Identify which cell holds the provided text, then report its [x, y] central coordinate. 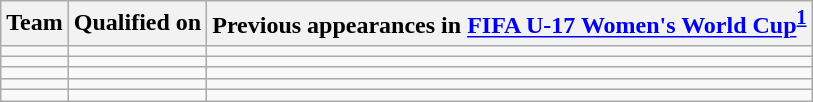
Previous appearances in FIFA U-17 Women's World Cup1 [510, 24]
Team [35, 24]
Qualified on [137, 24]
